From the cell containing the given text, extract its center point as (X, Y) coordinate. 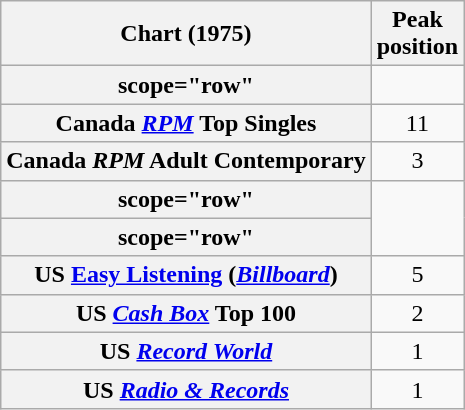
US Record World (186, 351)
US Easy Listening (Billboard) (186, 275)
2 (417, 313)
Canada RPM Top Singles (186, 123)
US Radio & Records (186, 389)
US Cash Box Top 100 (186, 313)
Peakposition (417, 34)
Chart (1975) (186, 34)
Canada RPM Adult Contemporary (186, 161)
3 (417, 161)
5 (417, 275)
11 (417, 123)
